Capture the cell that displays the provided text and extract its (x, y) central coordinate. 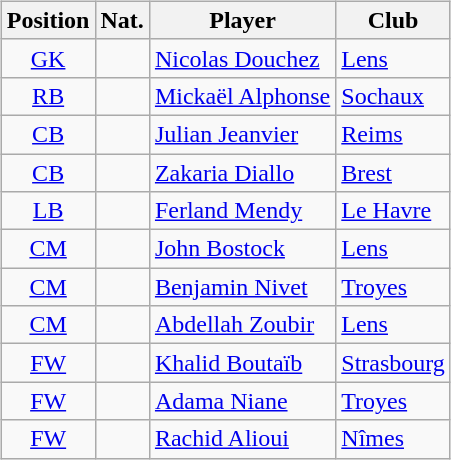
Khalid Boutaïb (242, 363)
RB (48, 96)
Position (48, 20)
GK (48, 58)
Adama Niane (242, 401)
Abdellah Zoubir (242, 325)
Brest (394, 173)
Nîmes (394, 439)
Benjamin Nivet (242, 287)
Mickaël Alphonse (242, 96)
Ferland Mendy (242, 211)
Nicolas Douchez (242, 58)
Zakaria Diallo (242, 173)
Club (394, 20)
Reims (394, 134)
Strasbourg (394, 363)
Julian Jeanvier (242, 134)
Player (242, 20)
Sochaux (394, 96)
Nat. (122, 20)
LB (48, 211)
John Bostock (242, 249)
Le Havre (394, 211)
Rachid Alioui (242, 439)
